Output the [x, y] coordinate of the center of the cell containing the given text.  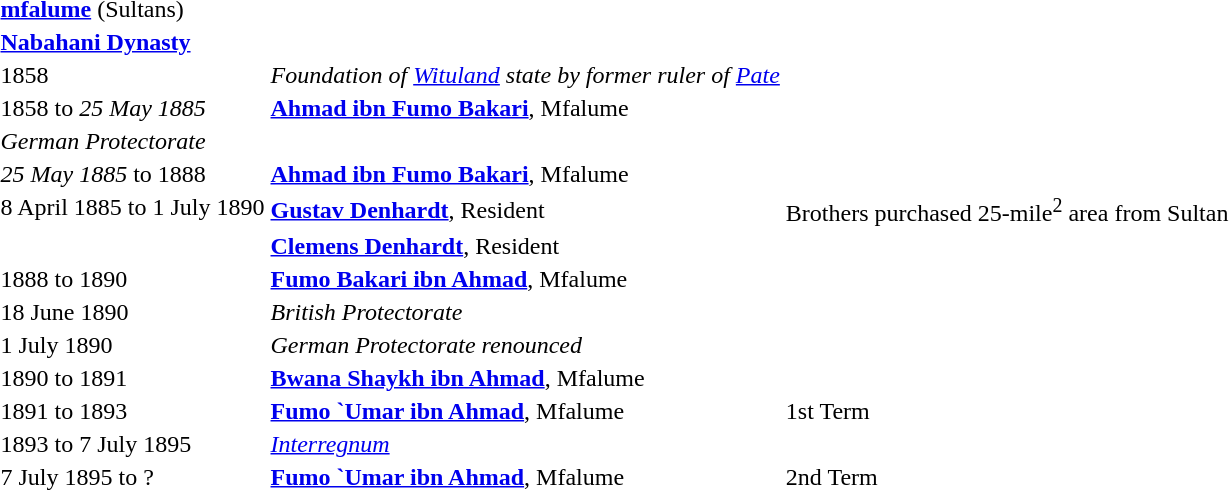
British Protectorate [525, 312]
Bwana Shaykh ibn Ahmad, Mfalume [525, 378]
German Protectorate renounced [525, 345]
Gustav Denhardt, Resident [525, 210]
Clemens Denhardt, Resident [525, 246]
Fumo Bakari ibn Ahmad, Mfalume [525, 279]
Interregnum [525, 444]
Foundation of Wituland state by former ruler of Pate [525, 75]
Fumo `Umar ibn Ahmad, Mfalume [525, 411]
